Identify which cell holds the provided text, then report its (x, y) central coordinate. 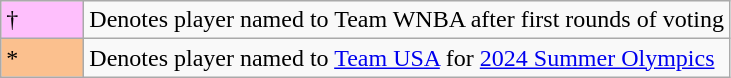
† (42, 20)
Denotes player named to Team WNBA after first rounds of voting (407, 20)
Denotes player named to Team USA for 2024 Summer Olympics (407, 58)
* (42, 58)
